Return (X, Y) of the center of cell containing provided text 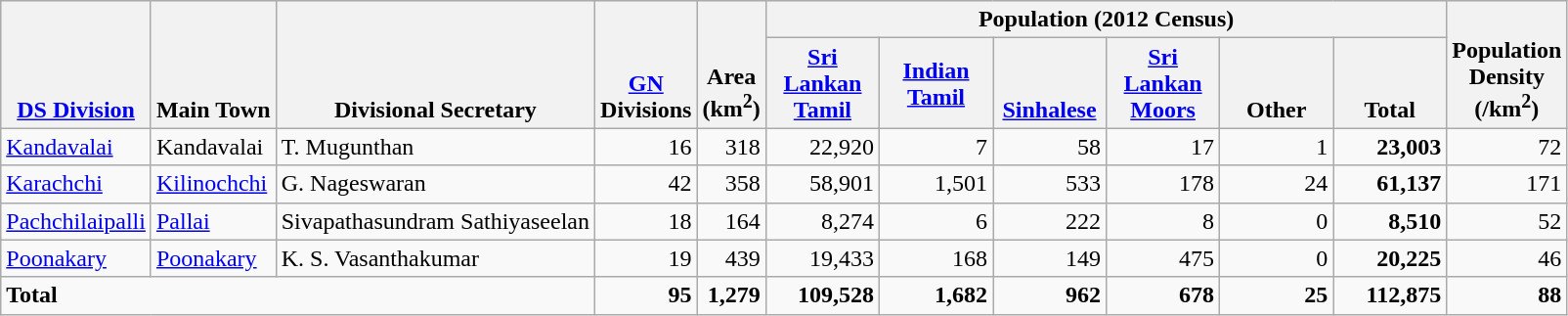
22,920 (822, 147)
18 (646, 221)
95 (646, 295)
Sivapathasundram Sathiyaseelan (435, 221)
8,274 (822, 221)
Sri Lankan Moors (1163, 83)
Sri LankanTamil (822, 83)
46 (1507, 258)
Main Town (213, 65)
72 (1507, 147)
Sinhalese (1050, 83)
8,510 (1390, 221)
6 (936, 221)
24 (1277, 184)
61,137 (1390, 184)
1,682 (936, 295)
Karachchi (76, 184)
109,528 (822, 295)
DS Division (76, 65)
19,433 (822, 258)
7 (936, 147)
222 (1050, 221)
318 (731, 147)
Area(km2) (731, 65)
533 (1050, 184)
25 (1277, 295)
19 (646, 258)
GNDivisions (646, 65)
1 (1277, 147)
PopulationDensity(/km2) (1507, 65)
52 (1507, 221)
58 (1050, 147)
Population (2012 Census) (1106, 20)
962 (1050, 295)
1,501 (936, 184)
Other (1277, 83)
K. S. Vasanthakumar (435, 258)
42 (646, 184)
168 (936, 258)
678 (1163, 295)
178 (1163, 184)
20,225 (1390, 258)
149 (1050, 258)
58,901 (822, 184)
T. Mugunthan (435, 147)
1,279 (731, 295)
439 (731, 258)
23,003 (1390, 147)
8 (1163, 221)
164 (731, 221)
Kilinochchi (213, 184)
G. Nageswaran (435, 184)
171 (1507, 184)
17 (1163, 147)
88 (1507, 295)
Divisional Secretary (435, 65)
16 (646, 147)
Pachchilaipalli (76, 221)
112,875 (1390, 295)
358 (731, 184)
475 (1163, 258)
Pallai (213, 221)
IndianTamil (936, 83)
